Search for the cell housing the specified text and yield its [X, Y] center coordinate. 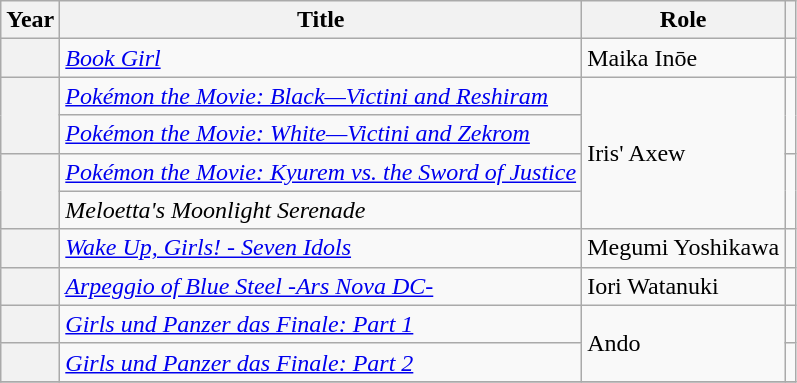
Maika Inōe [684, 58]
Wake Up, Girls! - Seven Idols [321, 248]
Megumi Yoshikawa [684, 248]
Arpeggio of Blue Steel -Ars Nova DC- [321, 286]
Pokémon the Movie: Black—Victini and Reshiram [321, 96]
Pokémon the Movie: White—Victini and Zekrom [321, 134]
Iori Watanuki [684, 286]
Ando [684, 343]
Book Girl [321, 58]
Pokémon the Movie: Kyurem vs. the Sword of Justice [321, 172]
Girls und Panzer das Finale: Part 2 [321, 362]
Role [684, 20]
Year [30, 20]
Girls und Panzer das Finale: Part 1 [321, 324]
Title [321, 20]
Meloetta's Moonlight Serenade [321, 210]
Iris' Axew [684, 153]
